Capture the cell that displays the provided text and extract its (x, y) central coordinate. 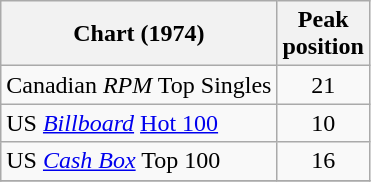
10 (323, 123)
Canadian RPM Top Singles (139, 85)
21 (323, 85)
Peakposition (323, 34)
16 (323, 161)
US Billboard Hot 100 (139, 123)
Chart (1974) (139, 34)
US Cash Box Top 100 (139, 161)
